Determine the (x, y) coordinate at the center of the cell enclosing the given text.  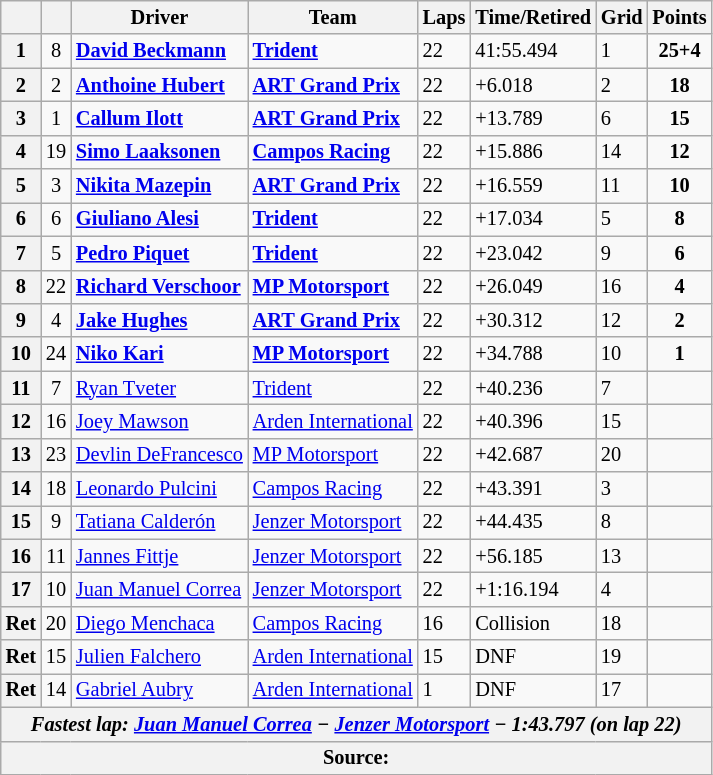
Niko Kari (160, 354)
+23.042 (533, 253)
David Beckmann (160, 51)
23 (56, 455)
+6.018 (533, 85)
Jake Hughes (160, 320)
Devlin DeFrancesco (160, 455)
+40.236 (533, 388)
Joey Mawson (160, 421)
+44.435 (533, 522)
Time/Retired (533, 17)
+16.559 (533, 186)
Driver (160, 17)
25+4 (680, 51)
Laps (444, 17)
Callum Ilott (160, 118)
Nikita Mazepin (160, 186)
Team (333, 17)
Fastest lap: Juan Manuel Correa − Jenzer Motorsport − 1:43.797 (on lap 22) (356, 724)
Pedro Piquet (160, 253)
Collision (533, 623)
+43.391 (533, 489)
41:55.494 (533, 51)
+40.396 (533, 421)
+56.185 (533, 556)
Juan Manuel Correa (160, 589)
Simo Laaksonen (160, 152)
Richard Verschoor (160, 287)
Anthoine Hubert (160, 85)
Jannes Fittje (160, 556)
Tatiana Calderón (160, 522)
Source: (356, 758)
24 (56, 354)
Julien Falchero (160, 657)
+26.049 (533, 287)
Leonardo Pulcini (160, 489)
+34.788 (533, 354)
+17.034 (533, 219)
+13.789 (533, 118)
Points (680, 17)
Diego Menchaca (160, 623)
Ryan Tveter (160, 388)
+15.886 (533, 152)
+30.312 (533, 320)
+1:16.194 (533, 589)
+42.687 (533, 455)
Giuliano Alesi (160, 219)
Gabriel Aubry (160, 690)
Grid (622, 17)
